Locate the cell with the specified text and output its [x, y] center coordinate. 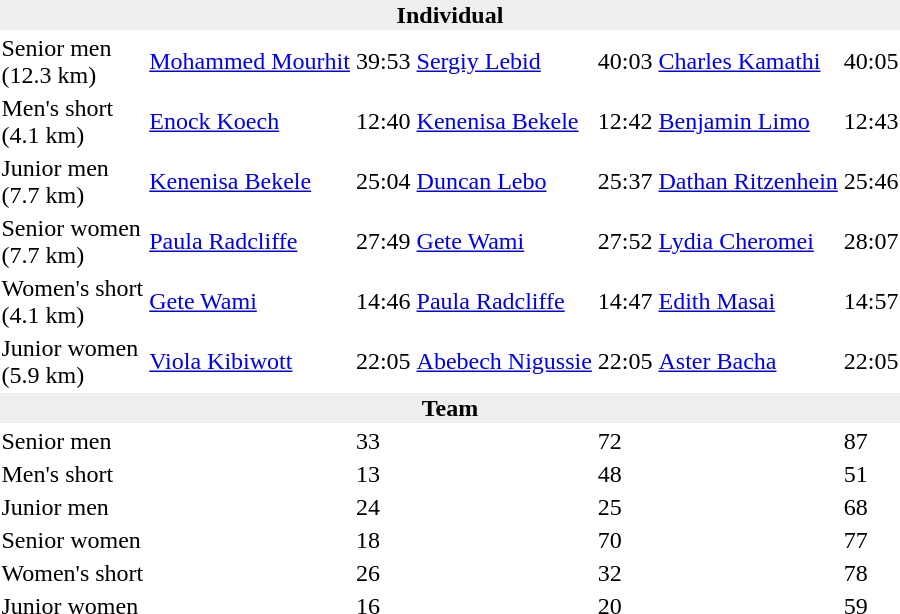
27:52 [625, 242]
39:53 [383, 62]
Senior men [72, 441]
Junior men(7.7 km) [72, 182]
68 [871, 507]
25:37 [625, 182]
48 [625, 474]
Men's short [72, 474]
25:04 [383, 182]
Dathan Ritzenhein [748, 182]
33 [383, 441]
25 [625, 507]
13 [383, 474]
40:03 [625, 62]
51 [871, 474]
14:46 [383, 302]
Benjamin Limo [748, 122]
78 [871, 573]
72 [625, 441]
Individual [450, 15]
18 [383, 540]
87 [871, 441]
Women's short [72, 573]
25:46 [871, 182]
Women's short(4.1 km) [72, 302]
Charles Kamathi [748, 62]
28:07 [871, 242]
Abebech Nigussie [504, 362]
77 [871, 540]
Senior men(12.3 km) [72, 62]
70 [625, 540]
14:57 [871, 302]
Enock Koech [250, 122]
12:40 [383, 122]
Mohammed Mourhit [250, 62]
Senior women [72, 540]
26 [383, 573]
40:05 [871, 62]
Lydia Cheromei [748, 242]
Men's short(4.1 km) [72, 122]
14:47 [625, 302]
Senior women(7.7 km) [72, 242]
32 [625, 573]
12:42 [625, 122]
Aster Bacha [748, 362]
27:49 [383, 242]
Viola Kibiwott [250, 362]
Edith Masai [748, 302]
Junior men [72, 507]
Team [450, 408]
Duncan Lebo [504, 182]
Junior women(5.9 km) [72, 362]
24 [383, 507]
12:43 [871, 122]
Sergiy Lebid [504, 62]
